Pinpoint the cell where the given text exists, returning its [x, y] midpoint coordinate. 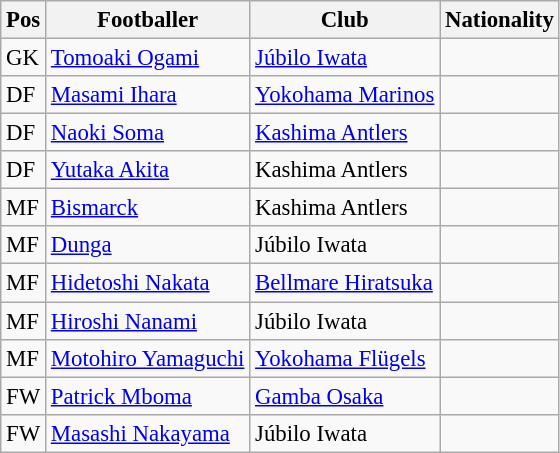
Naoki Soma [148, 133]
Club [345, 20]
Patrick Mboma [148, 396]
Footballer [148, 20]
Hidetoshi Nakata [148, 283]
Yokohama Flügels [345, 358]
Yokohama Marinos [345, 95]
Gamba Osaka [345, 396]
Bellmare Hiratsuka [345, 283]
Masami Ihara [148, 95]
Pos [24, 20]
Hiroshi Nanami [148, 321]
GK [24, 58]
Nationality [500, 20]
Dunga [148, 245]
Masashi Nakayama [148, 433]
Motohiro Yamaguchi [148, 358]
Bismarck [148, 208]
Yutaka Akita [148, 170]
Tomoaki Ogami [148, 58]
